Locate the cell with the specified text and output its [X, Y] center coordinate. 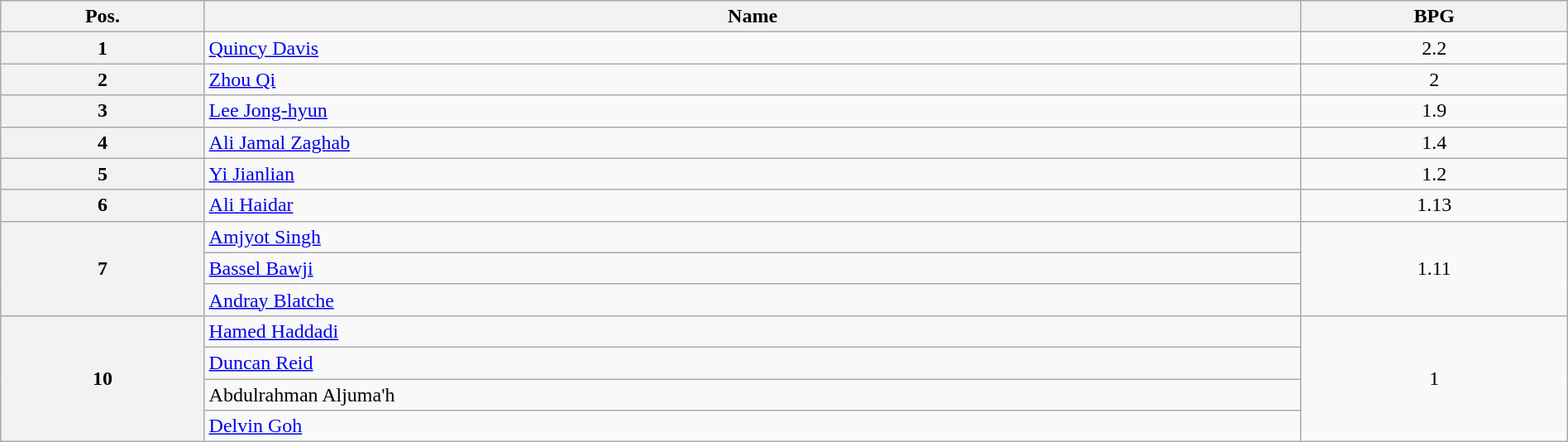
Quincy Davis [753, 48]
2.2 [1434, 48]
Lee Jong-hyun [753, 111]
1.2 [1434, 174]
Yi Jianlian [753, 174]
5 [103, 174]
1.9 [1434, 111]
Ali Jamal Zaghab [753, 142]
1.11 [1434, 268]
Zhou Qi [753, 79]
Amjyot Singh [753, 237]
1.4 [1434, 142]
3 [103, 111]
Abdulrahman Aljuma'h [753, 395]
Ali Haidar [753, 205]
Bassel Bawji [753, 268]
Name [753, 17]
Delvin Goh [753, 426]
10 [103, 378]
4 [103, 142]
7 [103, 268]
Hamed Haddadi [753, 331]
Duncan Reid [753, 363]
Andray Blatche [753, 300]
1.13 [1434, 205]
6 [103, 205]
Pos. [103, 17]
BPG [1434, 17]
